Provide the (x, y) coordinate of the cell's center where the given text is located.  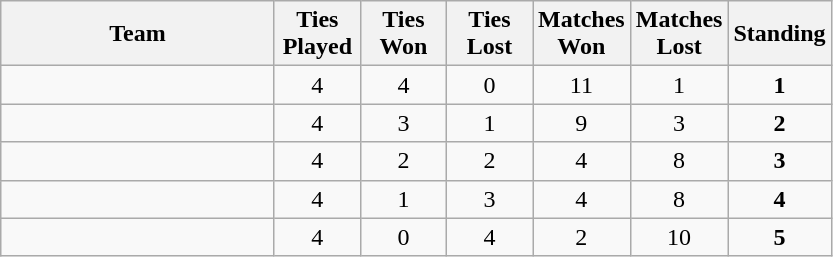
11 (581, 85)
Standing (780, 34)
Matches Won (581, 34)
5 (780, 237)
10 (679, 237)
Matches Lost (679, 34)
Ties Won (403, 34)
Ties Played (317, 34)
Ties Lost (489, 34)
Team (138, 34)
9 (581, 123)
